Provide the (X, Y) coordinate of the cell's center where the given text is located.  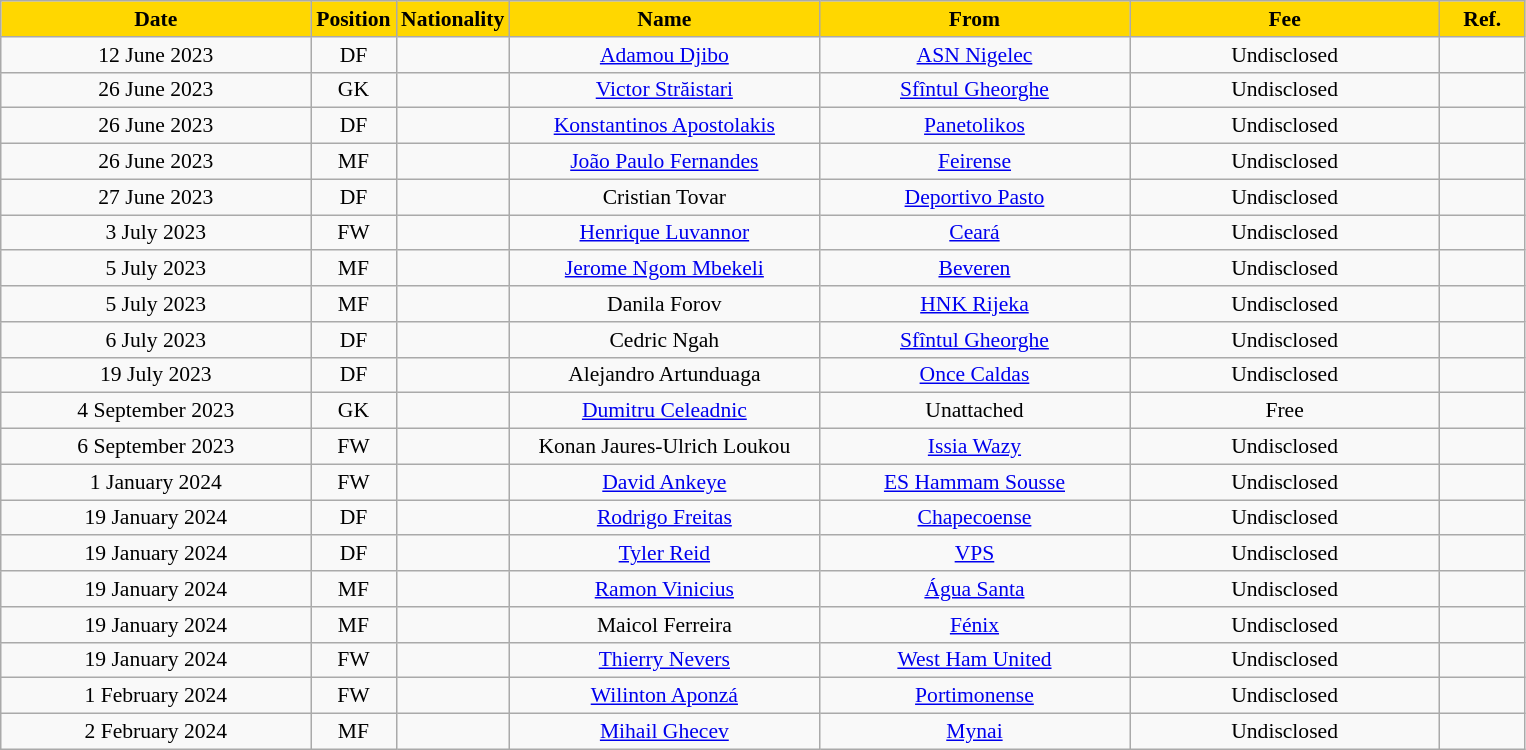
Fénix (974, 625)
Free (1285, 411)
VPS (974, 554)
Once Caldas (974, 375)
Nationality (452, 19)
12 June 2023 (156, 55)
1 February 2024 (156, 696)
Feirense (974, 162)
Ceará (974, 233)
Konan Jaures-Ulrich Loukou (664, 447)
1 January 2024 (156, 482)
Dumitru Celeadnic (664, 411)
Jerome Ngom Mbekeli (664, 269)
Danila Forov (664, 304)
Deportivo Pasto (974, 197)
Alejandro Artunduaga (664, 375)
Thierry Nevers (664, 660)
Victor Străistari (664, 90)
Tyler Reid (664, 554)
4 September 2023 (156, 411)
Rodrigo Freitas (664, 518)
Cristian Tovar (664, 197)
ASN Nigelec (974, 55)
3 July 2023 (156, 233)
Name (664, 19)
Mihail Ghecev (664, 732)
Issia Wazy (974, 447)
Position (354, 19)
27 June 2023 (156, 197)
2 February 2024 (156, 732)
From (974, 19)
Henrique Luvannor (664, 233)
João Paulo Fernandes (664, 162)
Maicol Ferreira (664, 625)
Mynai (974, 732)
Água Santa (974, 589)
Portimonense (974, 696)
6 September 2023 (156, 447)
Panetolikos (974, 126)
ES Hammam Sousse (974, 482)
19 July 2023 (156, 375)
6 July 2023 (156, 340)
Adamou Djibo (664, 55)
Chapecoense (974, 518)
West Ham United (974, 660)
Cedric Ngah (664, 340)
Ref. (1482, 19)
Wilinton Aponzá (664, 696)
HNK Rijeka (974, 304)
David Ankeye (664, 482)
Date (156, 19)
Beveren (974, 269)
Konstantinos Apostolakis (664, 126)
Unattached (974, 411)
Ramon Vinicius (664, 589)
Fee (1285, 19)
